Identify which cell holds the provided text, then report its (X, Y) central coordinate. 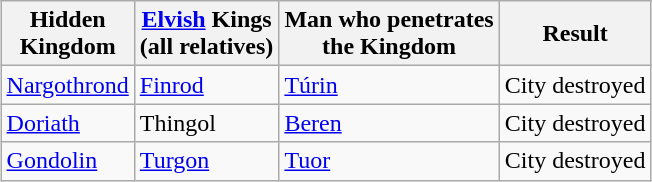
Gondolin (68, 161)
Result (575, 34)
Man who penetratesthe Kingdom (389, 34)
Doriath (68, 123)
Nargothrond (68, 85)
Tuor (389, 161)
HiddenKingdom (68, 34)
Elvish Kings(all relatives) (206, 34)
Finrod (206, 85)
Turgon (206, 161)
Thingol (206, 123)
Túrin (389, 85)
Beren (389, 123)
